Return the (x, y) coordinate for the center point of the cell that contains the specified text.  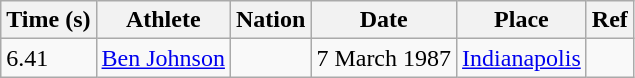
6.41 (48, 58)
Place (522, 20)
Nation (270, 20)
Indianapolis (522, 58)
Ref (610, 20)
Date (384, 20)
Athlete (163, 20)
Time (s) (48, 20)
Ben Johnson (163, 58)
7 March 1987 (384, 58)
